Scan for the cell matching the given text and deliver its (X, Y) coordinate at center. 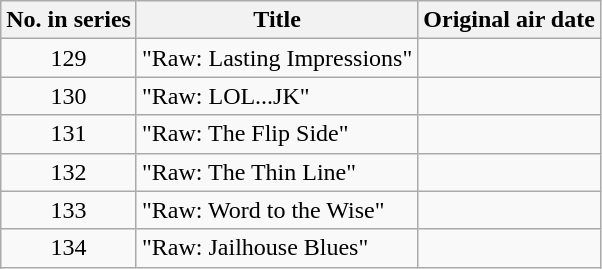
"Raw: The Flip Side" (276, 134)
No. in series (69, 20)
"Raw: Word to the Wise" (276, 210)
131 (69, 134)
Original air date (510, 20)
"Raw: Jailhouse Blues" (276, 248)
129 (69, 58)
130 (69, 96)
"Raw: The Thin Line" (276, 172)
"Raw: Lasting Impressions" (276, 58)
Title (276, 20)
132 (69, 172)
"Raw: LOL...JK" (276, 96)
134 (69, 248)
133 (69, 210)
